Extract the (X, Y) coordinate from the center of the cell holding the provided text.  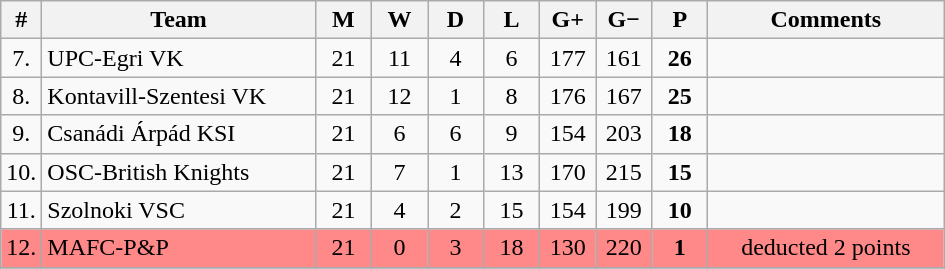
OSC-British Knights (179, 172)
Kontavill-Szentesi VK (179, 96)
8. (22, 96)
130 (568, 248)
26 (680, 58)
11. (22, 210)
G− (624, 20)
MAFC-P&P (179, 248)
UPC-Egri VK (179, 58)
8 (512, 96)
12 (399, 96)
161 (624, 58)
167 (624, 96)
G+ (568, 20)
170 (568, 172)
215 (624, 172)
177 (568, 58)
Comments (826, 20)
D (456, 20)
deducted 2 points (826, 248)
176 (568, 96)
2 (456, 210)
W (399, 20)
L (512, 20)
# (22, 20)
12. (22, 248)
9. (22, 134)
25 (680, 96)
9 (512, 134)
3 (456, 248)
10 (680, 210)
203 (624, 134)
199 (624, 210)
P (680, 20)
13 (512, 172)
Szolnoki VSC (179, 210)
11 (399, 58)
7. (22, 58)
0 (399, 248)
10. (22, 172)
7 (399, 172)
Team (179, 20)
220 (624, 248)
Csanádi Árpád KSI (179, 134)
M (343, 20)
